Provide the [x, y] coordinate of the cell's center where the given text is located.  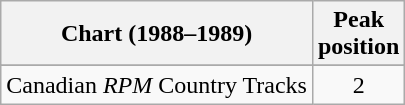
Canadian RPM Country Tracks [157, 85]
2 [358, 85]
Chart (1988–1989) [157, 34]
Peakposition [358, 34]
